Find where the given text appears and provide that cell's center as [X, Y] coordinate. 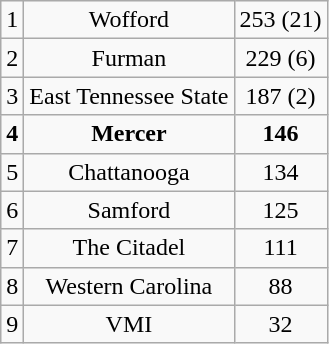
5 [12, 172]
146 [280, 134]
6 [12, 210]
88 [280, 286]
8 [12, 286]
7 [12, 248]
229 (6) [280, 58]
The Citadel [129, 248]
2 [12, 58]
Samford [129, 210]
134 [280, 172]
32 [280, 324]
187 (2) [280, 96]
125 [280, 210]
1 [12, 20]
Western Carolina [129, 286]
Chattanooga [129, 172]
East Tennessee State [129, 96]
253 (21) [280, 20]
Wofford [129, 20]
Furman [129, 58]
111 [280, 248]
4 [12, 134]
9 [12, 324]
Mercer [129, 134]
3 [12, 96]
VMI [129, 324]
